Pinpoint the cell where the given text exists, returning its [X, Y] midpoint coordinate. 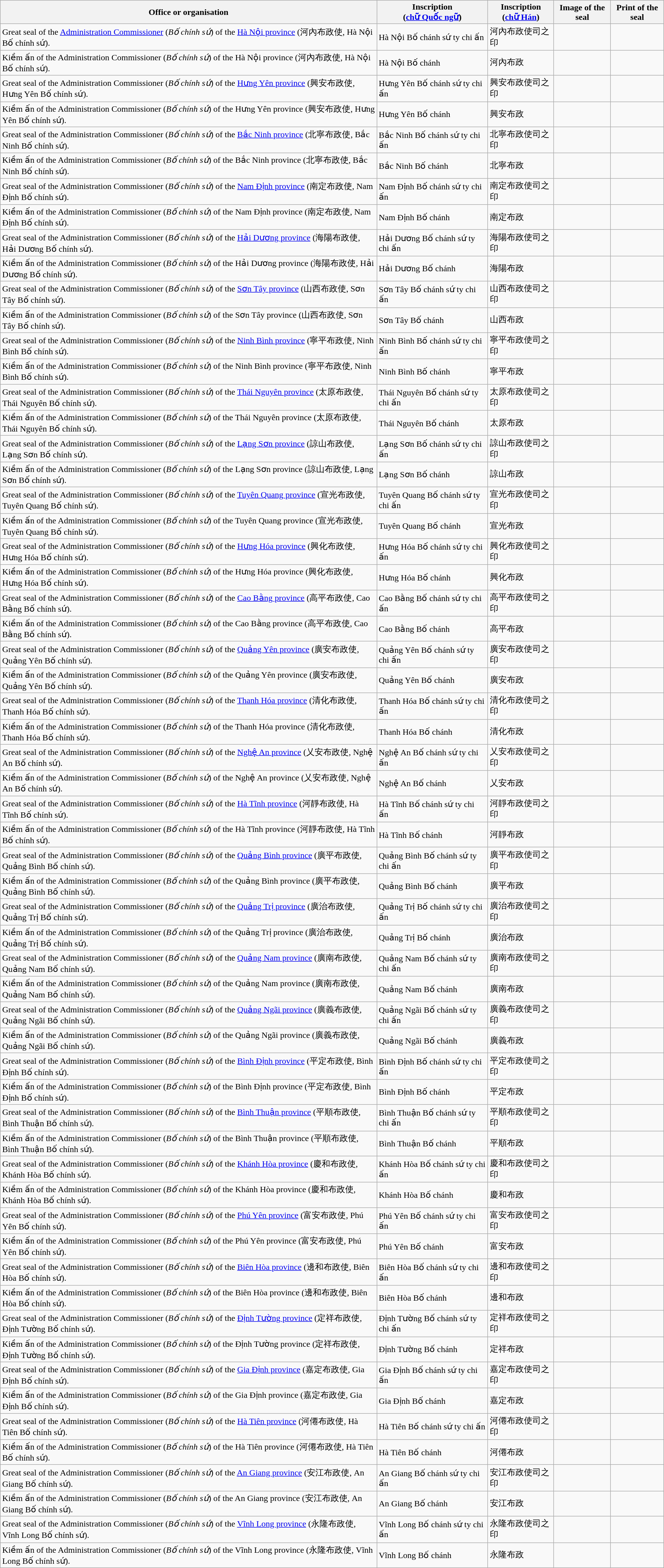
南定布政使司之印 [521, 191]
Hà Nội Bố chánh [432, 62]
Quảng Bình Bố chánh [432, 886]
清化布政使司之印 [521, 706]
太原布政使司之印 [521, 397]
諒山布政使司之印 [521, 449]
廣義布政使司之印 [521, 1015]
Định Tường Bố chánh sứ ty chi ấn [432, 1323]
南定布政 [521, 217]
Great seal of the Administration Commissioner (Bố chính sứ) of the Bình Thuận province (平順布政使, Bình Thuận Bố chính sứ). [189, 1118]
河僊布政使司之印 [521, 1427]
Print of the seal [637, 12]
Quảng Bình Bố chánh sứ ty chi ấn [432, 860]
Image of the seal [582, 12]
Hà Tiên Bố chánh [432, 1452]
Great seal of the Administration Commissioner (Bố chính sứ) of the Gia Định province (嘉定布政使, Gia Định Bố chính sứ). [189, 1375]
海陽布政 [521, 269]
興化布政 [521, 577]
Kiềm ấn of the Administration Commissioner (Bố chính sứ) of the Phú Yên province (富安布政使, Phú Yên Bố chính sứ). [189, 1246]
Great seal of the Administration Commissioner (Bố chính sứ) of the Sơn Tây province (山西布政使, Sơn Tây Bố chính sứ). [189, 294]
永隆布政 [521, 1555]
興化布政使司之印 [521, 552]
Hà Nội Bố chánh sứ ty chi ấn [432, 37]
Định Tường Bố chánh [432, 1350]
Quảng Nam Bố chánh [432, 989]
Ninh Bình Bố chánh [432, 372]
Kiềm ấn of the Administration Commissioner (Bố chính sứ) of the Bắc Ninh province (北寧布政使, Bắc Ninh Bố chính sứ). [189, 166]
Great seal of the Administration Commissioner (Bố chính sứ) of the Bắc Ninh province (北寧布政使, Bắc Ninh Bố chính sứ). [189, 140]
Gia Định Bố chánh sứ ty chi ấn [432, 1375]
廣南布政使司之印 [521, 963]
Vĩnh Long Bố chánh [432, 1555]
Lạng Sơn Bố chánh sứ ty chi ấn [432, 449]
Hải Dương Bố chánh sứ ty chi ấn [432, 243]
Hải Dương Bố chánh [432, 269]
安江布政使司之印 [521, 1478]
Thanh Hóa Bố chánh sứ ty chi ấn [432, 706]
北寧布政使司之印 [521, 140]
山西布政使司之印 [521, 294]
Bắc Ninh Bố chánh sứ ty chi ấn [432, 140]
Kiềm ấn of the Administration Commissioner (Bố chính sứ) of the Lạng Sơn province (諒山布政使, Lạng Sơn Bố chính sứ). [189, 474]
Kiềm ấn of the Administration Commissioner (Bố chính sứ) of the Thái Nguyên province (太原布政使, Thái Nguyên Bố chính sứ). [189, 423]
Hà Tĩnh Bố chánh [432, 835]
廣平布政 [521, 886]
Khánh Hòa Bố chánh sứ ty chi ấn [432, 1169]
Bắc Ninh Bố chánh [432, 166]
Kiềm ấn of the Administration Commissioner (Bố chính sứ) of the Tuyên Quang province (宣光布政使, Tuyên Quang Bố chính sứ). [189, 526]
Phú Yên Bố chánh sứ ty chi ấn [432, 1221]
平順布政 [521, 1143]
Tuyên Quang Bố chánh sứ ty chi ấn [432, 500]
河靜布政使司之印 [521, 809]
Thái Nguyên Bố chánh sứ ty chi ấn [432, 397]
平定布政使司之印 [521, 1066]
Biên Hòa Bố chánh sứ ty chi ấn [432, 1272]
永隆布政使司之印 [521, 1529]
Kiềm ấn of the Administration Commissioner (Bố chính sứ) of the Hà Nội province (河內布政使, Hà Nội Bố chính sứ). [189, 62]
Great seal of the Administration Commissioner (Bố chính sứ) of the Quảng Trị province (廣治布政使, Quảng Trị Bố chính sứ). [189, 912]
廣南布政 [521, 989]
乂安布政 [521, 783]
Gia Định Bố chánh [432, 1401]
慶和布政 [521, 1195]
Kiềm ấn of the Administration Commissioner (Bố chính sứ) of the Khánh Hòa province (慶和布政使, Khánh Hòa Bố chính sứ). [189, 1195]
Great seal of the Administration Commissioner (Bố chính sứ) of the Phú Yên province (富安布政使, Phú Yên Bố chính sứ). [189, 1221]
Great seal of the Administration Commissioner (Bố chính sứ) of the Ninh Bình province (寧平布政使, Ninh Bình Bố chính sứ). [189, 346]
邊和布政 [521, 1298]
Kiềm ấn of the Administration Commissioner (Bố chính sứ) of the Nghệ An province (乂安布政使, Nghệ An Bố chính sứ). [189, 783]
Quảng Ngãi Bố chánh sứ ty chi ấn [432, 1015]
河靜布政 [521, 835]
Hà Tiên Bố chánh sứ ty chi ấn [432, 1427]
Kiềm ấn of the Administration Commissioner (Bố chính sứ) of the An Giang province (安江布政使, An Giang Bố chính sứ). [189, 1503]
興安布政 [521, 114]
Hưng Yên Bố chánh [432, 114]
Office or organisation [189, 12]
Great seal of the Administration Commissioner (Bố chính sứ) of the Nam Định province (南定布政使, Nam Định Bố chính sứ). [189, 191]
Kiềm ấn of the Administration Commissioner (Bố chính sứ) of the Bình Thuận province (平順布政使, Bình Thuận Bố chính sứ). [189, 1143]
Kiềm ấn of the Administration Commissioner (Bố chính sứ) of the Gia Định province (嘉定布政使, Gia Định Bố chính sứ). [189, 1401]
山西布政 [521, 320]
Great seal of the Administration Commissioner (Bố chính sứ) of the Biên Hòa province (邊和布政使, Biên Hòa Bố chính sứ). [189, 1272]
邊和布政使司之印 [521, 1272]
Quảng Trị Bố chánh [432, 938]
Nghệ An Bố chánh sứ ty chi ấn [432, 757]
Inscription(chữ Hán) [521, 12]
Quảng Trị Bố chánh sứ ty chi ấn [432, 912]
Kiềm ấn of the Administration Commissioner (Bố chính sứ) of the Thanh Hóa province (清化布政使, Thanh Hóa Bố chính sứ). [189, 732]
Kiềm ấn of the Administration Commissioner (Bố chính sứ) of the Ninh Bình province (寧平布政使, Ninh Bình Bố chính sứ). [189, 372]
Nghệ An Bố chánh [432, 783]
富安布政 [521, 1246]
Kiềm ấn of the Administration Commissioner (Bố chính sứ) of the Cao Bằng province (高平布政使, Cao Bằng Bố chính sứ). [189, 629]
Hà Tĩnh Bố chánh sứ ty chi ấn [432, 809]
Kiềm ấn of the Administration Commissioner (Bố chính sứ) of the Hà Tiên province (河僊布政使, Hà Tiên Bố chính sứ). [189, 1452]
Great seal of the Administration Commissioner (Bố chính sứ) of the An Giang province (安江布政使, An Giang Bố chính sứ). [189, 1478]
Phú Yên Bố chánh [432, 1246]
太原布政 [521, 423]
北寧布政 [521, 166]
Kiềm ấn of the Administration Commissioner (Bố chính sứ) of the Quảng Trị province (廣治布政使, Quảng Trị Bố chính sứ). [189, 938]
海陽布政使司之印 [521, 243]
Thanh Hóa Bố chánh [432, 732]
Great seal of the Administration Commissioner (Bố chính sứ) of the Hưng Hóa province (興化布政使, Hưng Hóa Bố chính sứ). [189, 552]
Great seal of the Administration Commissioner (Bố chính sứ) of the Khánh Hòa province (慶和布政使, Khánh Hòa Bố chính sứ). [189, 1169]
廣平布政使司之印 [521, 860]
Hưng Yên Bố chánh sứ ty chi ấn [432, 88]
Kiềm ấn of the Administration Commissioner (Bố chính sứ) of the Hưng Hóa province (興化布政使, Hưng Hóa Bố chính sứ). [189, 577]
Kiềm ấn of the Administration Commissioner (Bố chính sứ) of the Định Tường province (定祥布政使, Định Tường Bố chính sứ). [189, 1350]
慶和布政使司之印 [521, 1169]
Vĩnh Long Bố chánh sứ ty chi ấn [432, 1529]
乂安布政使司之印 [521, 757]
Tuyên Quang Bố chánh [432, 526]
Kiềm ấn of the Administration Commissioner (Bố chính sứ) of the Biên Hòa province (邊和布政使, Biên Hòa Bố chính sứ). [189, 1298]
嘉定布政使司之印 [521, 1375]
Great seal of the Administration Commissioner (Bố chính sứ) of the Quảng Bình province (廣平布政使, Quảng Bình Bố chính sứ). [189, 860]
寧平布政 [521, 372]
Great seal of the Administration Commissioner (Bố chính sứ) of the Quảng Ngãi province (廣義布政使, Quảng Ngãi Bố chính sứ). [189, 1015]
Khánh Hòa Bố chánh [432, 1195]
宣光布政使司之印 [521, 500]
廣義布政 [521, 1040]
Hưng Hóa Bố chánh [432, 577]
廣治布政 [521, 938]
河內布政使司之印 [521, 37]
An Giang Bố chánh [432, 1503]
Kiềm ấn of the Administration Commissioner (Bố chính sứ) of the Hà Tĩnh province (河靜布政使, Hà Tĩnh Bố chính sứ). [189, 835]
An Giang Bố chánh sứ ty chi ấn [432, 1478]
Great seal of the Administration Commissioner (Bố chính sứ) of the Thanh Hóa province (清化布政使, Thanh Hóa Bố chính sứ). [189, 706]
廣安布政使司之印 [521, 655]
Bình Thuận Bố chánh sứ ty chi ấn [432, 1118]
Great seal of the Administration Commissioner (Bố chính sứ) of the Hà Tĩnh province (河靜布政使, Hà Tĩnh Bố chính sứ). [189, 809]
Cao Bằng Bố chánh [432, 629]
Great seal of the Administration Commissioner (Bố chính sứ) of the Hải Dương province (海陽布政使, Hải Dương Bố chính sứ). [189, 243]
Sơn Tây Bố chánh [432, 320]
Cao Bằng Bố chánh sứ ty chi ấn [432, 603]
Great seal of the Administration Commissioner (Bố chính sứ) of the Vĩnh Long province (永隆布政使, Vĩnh Long Bố chính sứ). [189, 1529]
Kiềm ấn of the Administration Commissioner (Bố chính sứ) of the Quảng Nam province (廣南布政使, Quảng Nam Bố chính sứ). [189, 989]
河內布政 [521, 62]
Sơn Tây Bố chánh sứ ty chi ấn [432, 294]
平定布政 [521, 1092]
Kiềm ấn of the Administration Commissioner (Bố chính sứ) of the Sơn Tây province (山西布政使, Sơn Tây Bố chính sứ). [189, 320]
Great seal of the Administration Commissioner (Bố chính sứ) of the Hưng Yên province (興安布政使, Hưng Yên Bố chính sứ). [189, 88]
Thái Nguyên Bố chánh [432, 423]
平順布政使司之印 [521, 1118]
Quảng Nam Bố chánh sứ ty chi ấn [432, 963]
Kiềm ấn of the Administration Commissioner (Bố chính sứ) of the Nam Định province (南定布政使, Nam Định Bố chính sứ). [189, 217]
Great seal of the Administration Commissioner (Bố chính sứ) of the Định Tường province (定祥布政使, Định Tường Bố chính sứ). [189, 1323]
Great seal of the Administration Commissioner (Bố chính sứ) of the Nghệ An province (乂安布政使, Nghệ An Bố chính sứ). [189, 757]
廣治布政使司之印 [521, 912]
Great seal of the Administration Commissioner (Bố chính sứ) of the Quảng Nam province (廣南布政使, Quảng Nam Bố chính sứ). [189, 963]
Nam Định Bố chánh [432, 217]
定祥布政 [521, 1350]
Great seal of the Administration Commissioner (Bố chính sứ) of the Tuyên Quang province (宣光布政使, Tuyên Quang Bố chính sứ). [189, 500]
Kiềm ấn of the Administration Commissioner (Bố chính sứ) of the Quảng Ngãi province (廣義布政使, Quảng Ngãi Bố chính sứ). [189, 1040]
興安布政使司之印 [521, 88]
寧平布政使司之印 [521, 346]
Lạng Sơn Bố chánh [432, 474]
Quảng Yên Bố chánh [432, 680]
Kiềm ấn of the Administration Commissioner (Bố chính sứ) of the Hải Dương province (海陽布政使, Hải Dương Bố chính sứ). [189, 269]
嘉定布政 [521, 1401]
Nam Định Bố chánh sứ ty chi ấn [432, 191]
定祥布政使司之印 [521, 1323]
高平布政使司之印 [521, 603]
Kiềm ấn of the Administration Commissioner (Bố chính sứ) of the Hưng Yên province (興安布政使, Hưng Yên Bố chính sứ). [189, 114]
Ninh Bình Bố chánh sứ ty chi ấn [432, 346]
廣安布政 [521, 680]
Great seal of the Administration Commissioner (Bố chính sứ) of the Hà Nội province (河內布政使, Hà Nội Bố chính sứ). [189, 37]
Quảng Ngãi Bố chánh [432, 1040]
Bình Định Bố chánh sứ ty chi ấn [432, 1066]
Kiềm ấn of the Administration Commissioner (Bố chính sứ) of the Quảng Bình province (廣平布政使, Quảng Bình Bố chính sứ). [189, 886]
Great seal of the Administration Commissioner (Bố chính sứ) of the Lạng Sơn province (諒山布政使, Lạng Sơn Bố chính sứ). [189, 449]
Quảng Yên Bố chánh sứ ty chi ấn [432, 655]
Bình Định Bố chánh [432, 1092]
Great seal of the Administration Commissioner (Bố chính sứ) of the Thái Nguyên province (太原布政使, Thái Nguyên Bố chính sứ). [189, 397]
Kiềm ấn of the Administration Commissioner (Bố chính sứ) of the Quảng Yên province (廣安布政使, Quảng Yên Bố chính sứ). [189, 680]
Bình Thuận Bố chánh [432, 1143]
Great seal of the Administration Commissioner (Bố chính sứ) of the Bình Định province (平定布政使, Bình Định Bố chính sứ). [189, 1066]
高平布政 [521, 629]
Kiềm ấn of the Administration Commissioner (Bố chính sứ) of the Bình Định province (平定布政使, Bình Định Bố chính sứ). [189, 1092]
清化布政 [521, 732]
河僊布政 [521, 1452]
富安布政使司之印 [521, 1221]
Great seal of the Administration Commissioner (Bố chính sứ) of the Hà Tiên province (河僊布政使, Hà Tiên Bố chính sứ). [189, 1427]
Great seal of the Administration Commissioner (Bố chính sứ) of the Cao Bằng province (高平布政使, Cao Bằng Bố chính sứ). [189, 603]
諒山布政 [521, 474]
Great seal of the Administration Commissioner (Bố chính sứ) of the Quảng Yên province (廣安布政使, Quảng Yên Bố chính sứ). [189, 655]
Biên Hòa Bố chánh [432, 1298]
Inscription(chữ Quốc ngữ) [432, 12]
宣光布政 [521, 526]
Hưng Hóa Bố chánh sứ ty chi ấn [432, 552]
Kiềm ấn of the Administration Commissioner (Bố chính sứ) of the Vĩnh Long province (永隆布政使, Vĩnh Long Bố chính sứ). [189, 1555]
安江布政 [521, 1503]
